Detect which cell encompasses the target text, then output its [X, Y] center coordinate. 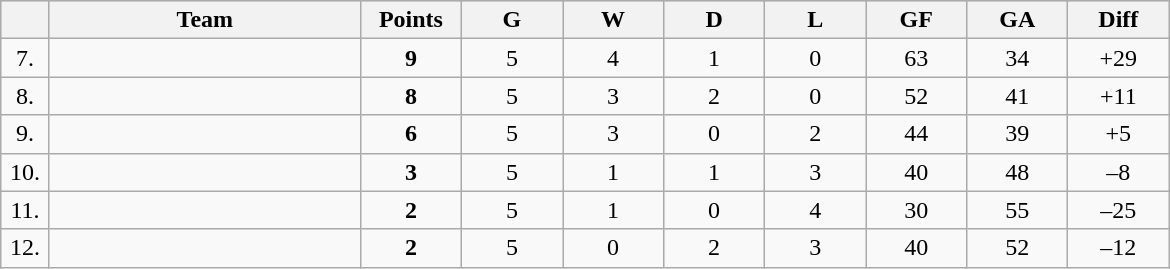
Team [204, 20]
G [512, 20]
–8 [1118, 172]
+5 [1118, 134]
8 [410, 96]
–25 [1118, 210]
–12 [1118, 248]
8. [26, 96]
Points [410, 20]
6 [410, 134]
41 [1018, 96]
+11 [1118, 96]
9. [26, 134]
63 [916, 58]
L [816, 20]
39 [1018, 134]
7. [26, 58]
44 [916, 134]
D [714, 20]
30 [916, 210]
11. [26, 210]
+29 [1118, 58]
GF [916, 20]
55 [1018, 210]
12. [26, 248]
W [612, 20]
GA [1018, 20]
34 [1018, 58]
48 [1018, 172]
Diff [1118, 20]
9 [410, 58]
10. [26, 172]
